Locate the cell with the specified text and output its (x, y) center coordinate. 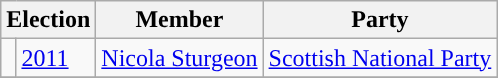
Scottish National Party (380, 58)
Member (180, 20)
Party (380, 20)
Nicola Sturgeon (180, 58)
2011 (56, 58)
Election (48, 20)
